Identify which cell holds the provided text, then report its [X, Y] central coordinate. 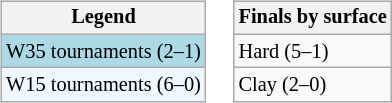
Clay (2–0) [313, 85]
Finals by surface [313, 18]
W15 tournaments (6–0) [103, 85]
W35 tournaments (2–1) [103, 51]
Hard (5–1) [313, 51]
Legend [103, 18]
